Find where the given text appears and provide that cell's center as [x, y] coordinate. 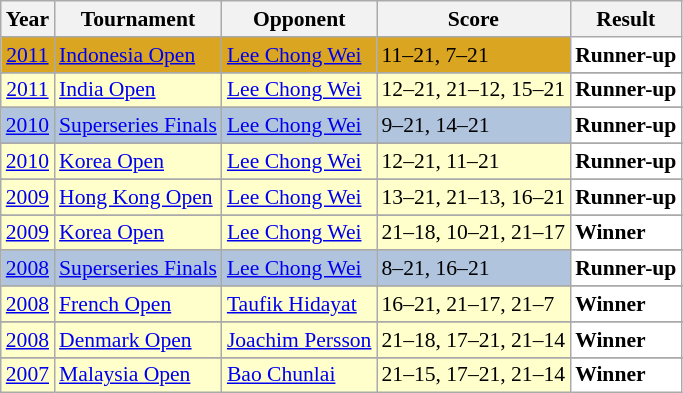
Result [626, 19]
16–21, 21–17, 21–7 [473, 304]
2007 [28, 375]
Malaysia Open [138, 375]
Year [28, 19]
13–21, 21–13, 16–21 [473, 197]
12–21, 21–12, 15–21 [473, 90]
12–21, 11–21 [473, 162]
11–21, 7–21 [473, 55]
Bao Chunlai [300, 375]
India Open [138, 90]
21–18, 10–21, 21–17 [473, 233]
Joachim Persson [300, 340]
8–21, 16–21 [473, 269]
Taufik Hidayat [300, 304]
Denmark Open [138, 340]
Hong Kong Open [138, 197]
21–15, 17–21, 21–14 [473, 375]
Opponent [300, 19]
Indonesia Open [138, 55]
French Open [138, 304]
Score [473, 19]
9–21, 14–21 [473, 126]
Tournament [138, 19]
21–18, 17–21, 21–14 [473, 340]
